Determine the [X, Y] coordinate at the center of the cell enclosing the given text.  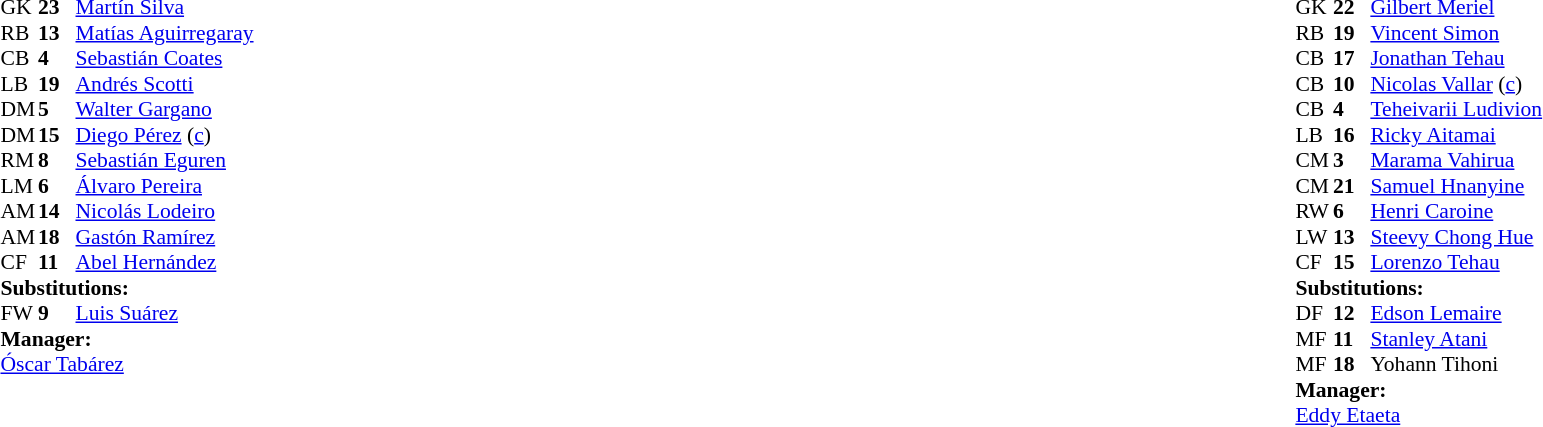
3 [1352, 161]
DF [1314, 313]
Diego Pérez (c) [165, 135]
Sebastián Eguren [165, 161]
Óscar Tabárez [126, 365]
Edson Lemaire [1456, 313]
Abel Hernández [165, 263]
LM [19, 186]
9 [57, 313]
Steevy Chong Hue [1456, 237]
RW [1314, 211]
LW [1314, 237]
8 [57, 161]
Stanley Atani [1456, 339]
Gastón Ramírez [165, 237]
10 [1352, 84]
Lorenzo Tehau [1456, 263]
21 [1352, 186]
Matías Aguirregaray [165, 33]
Jonathan Tehau [1456, 59]
Marama Vahirua [1456, 161]
Yohann Tihoni [1456, 365]
Nicolás Lodeiro [165, 211]
Walter Gargano [165, 109]
Teheivarii Ludivion [1456, 109]
Andrés Scotti [165, 84]
Álvaro Pereira [165, 186]
RM [19, 161]
16 [1352, 135]
Sebastián Coates [165, 59]
5 [57, 109]
14 [57, 211]
Luis Suárez [165, 313]
12 [1352, 313]
FW [19, 313]
Samuel Hnanyine [1456, 186]
Ricky Aitamai [1456, 135]
17 [1352, 59]
Nicolas Vallar (c) [1456, 84]
Henri Caroine [1456, 211]
Vincent Simon [1456, 33]
